Locate the cell with the specified text and output its [X, Y] center coordinate. 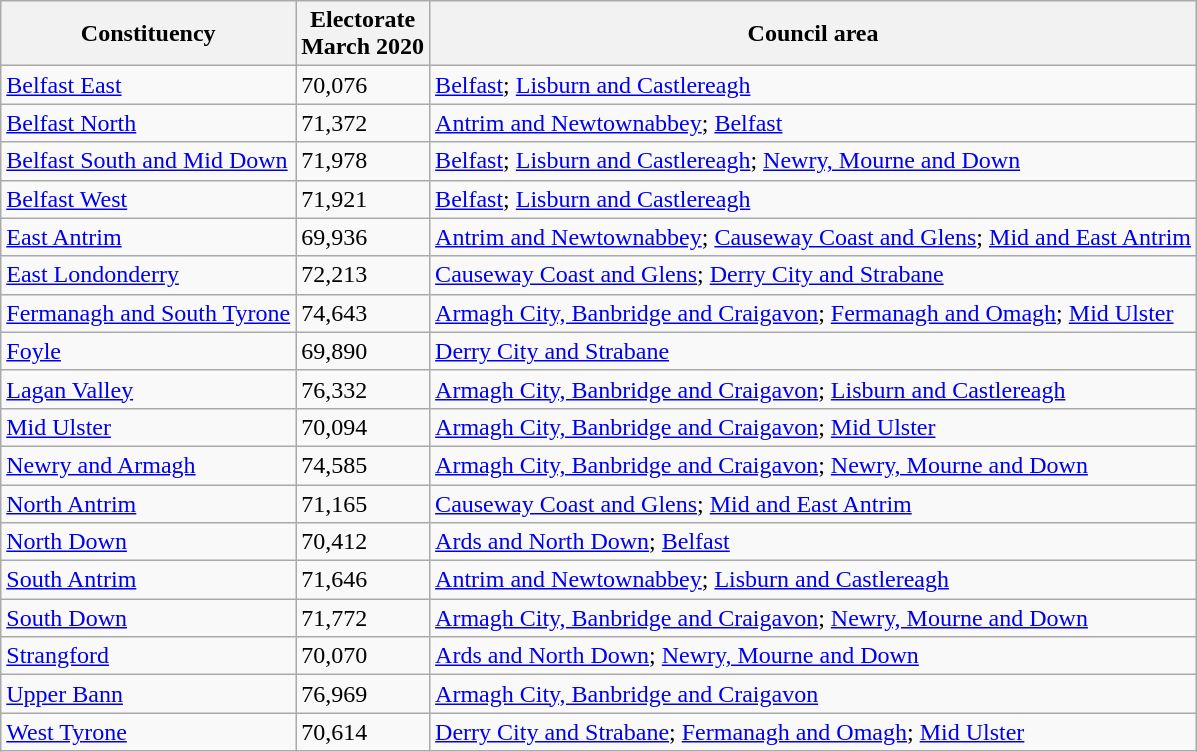
76,332 [363, 389]
Ards and North Down; Newry, Mourne and Down [814, 656]
Causeway Coast and Glens; Derry City and Strabane [814, 275]
Antrim and Newtownabbey; Causeway Coast and Glens; Mid and East Antrim [814, 237]
70,412 [363, 542]
East Londonderry [148, 275]
Upper Bann [148, 694]
ElectorateMarch 2020 [363, 34]
Antrim and Newtownabbey; Belfast [814, 123]
East Antrim [148, 237]
71,921 [363, 199]
76,969 [363, 694]
71,978 [363, 161]
74,585 [363, 465]
Belfast North [148, 123]
Mid Ulster [148, 427]
Derry City and Strabane; Fermanagh and Omagh; Mid Ulster [814, 732]
71,372 [363, 123]
Belfast East [148, 85]
North Antrim [148, 503]
69,890 [363, 351]
South Antrim [148, 580]
Derry City and Strabane [814, 351]
71,646 [363, 580]
70,070 [363, 656]
Antrim and Newtownabbey; Lisburn and Castlereagh [814, 580]
Belfast South and Mid Down [148, 161]
70,076 [363, 85]
North Down [148, 542]
Armagh City, Banbridge and Craigavon; Fermanagh and Omagh; Mid Ulster [814, 313]
Constituency [148, 34]
70,094 [363, 427]
Armagh City, Banbridge and Craigavon [814, 694]
Causeway Coast and Glens; Mid and East Antrim [814, 503]
71,165 [363, 503]
Belfast West [148, 199]
Foyle [148, 351]
Council area [814, 34]
Ards and North Down; Belfast [814, 542]
Armagh City, Banbridge and Craigavon; Mid Ulster [814, 427]
Strangford [148, 656]
Newry and Armagh [148, 465]
71,772 [363, 618]
Belfast; Lisburn and Castlereagh; Newry, Mourne and Down [814, 161]
Armagh City, Banbridge and Craigavon; Lisburn and Castlereagh [814, 389]
South Down [148, 618]
72,213 [363, 275]
West Tyrone [148, 732]
74,643 [363, 313]
70,614 [363, 732]
69,936 [363, 237]
Lagan Valley [148, 389]
Fermanagh and South Tyrone [148, 313]
